Output the [x, y] coordinate of the center of the cell containing the given text.  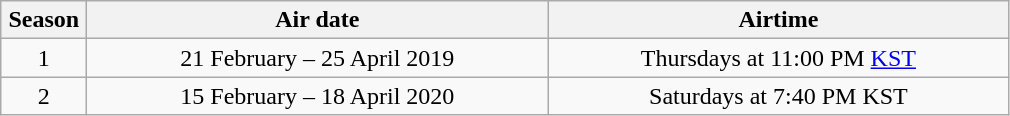
Air date [318, 20]
21 February – 25 April 2019 [318, 58]
Saturdays at 7:40 PM KST [778, 96]
Airtime [778, 20]
Season [44, 20]
1 [44, 58]
Thursdays at 11:00 PM KST [778, 58]
15 February – 18 April 2020 [318, 96]
2 [44, 96]
